Return [x, y] of the center of cell containing provided text 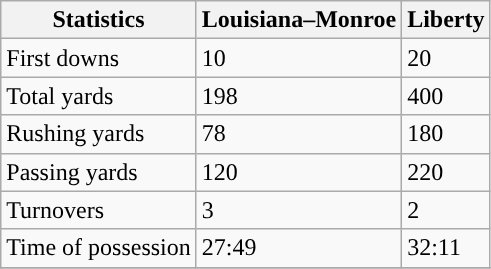
Passing yards [99, 172]
10 [298, 58]
120 [298, 172]
Total yards [99, 96]
Liberty [446, 20]
78 [298, 134]
2 [446, 210]
20 [446, 58]
Louisiana–Monroe [298, 20]
Turnovers [99, 210]
180 [446, 134]
220 [446, 172]
32:11 [446, 248]
First downs [99, 58]
400 [446, 96]
Rushing yards [99, 134]
Time of possession [99, 248]
27:49 [298, 248]
Statistics [99, 20]
3 [298, 210]
198 [298, 96]
